Scan for the cell matching the given text and deliver its [x, y] coordinate at center. 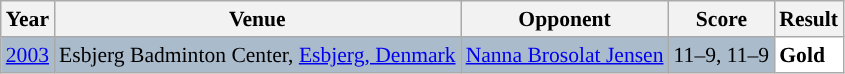
Venue [258, 19]
Score [722, 19]
Esbjerg Badminton Center, Esbjerg, Denmark [258, 55]
Opponent [565, 19]
2003 [28, 55]
Result [808, 19]
11–9, 11–9 [722, 55]
Nanna Brosolat Jensen [565, 55]
Year [28, 19]
Gold [808, 55]
